From the cell containing the given text, extract its center point as [x, y] coordinate. 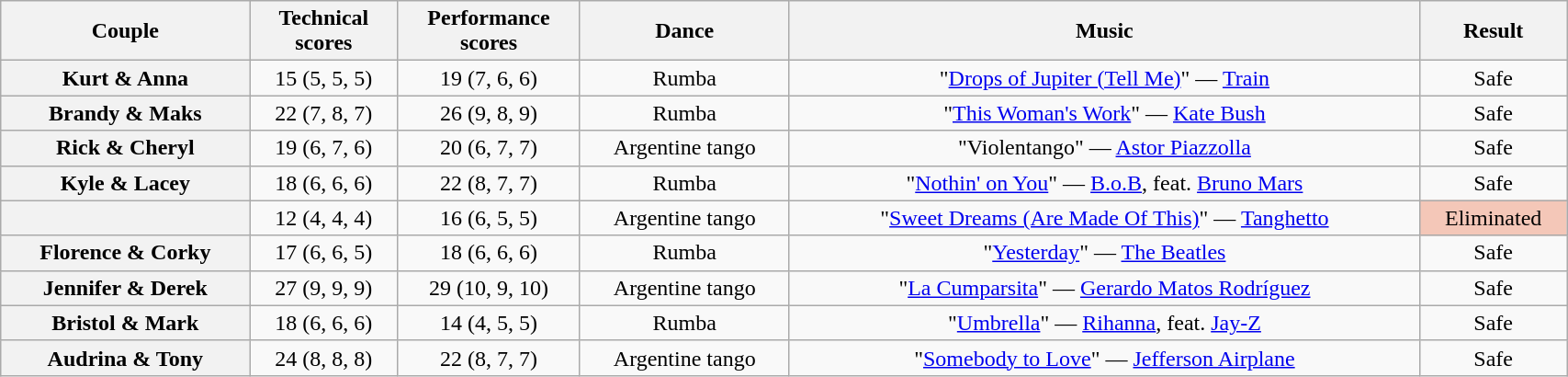
29 (10, 9, 10) [489, 288]
Music [1104, 31]
12 (4, 4, 4) [323, 218]
19 (6, 7, 6) [323, 148]
"La Cumparsita" — Gerardo Matos Rodríguez [1104, 288]
Audrina & Tony [125, 358]
Couple [125, 31]
17 (6, 6, 5) [323, 253]
Kyle & Lacey [125, 183]
"Drops of Jupiter (Tell Me)" — Train [1104, 78]
16 (6, 5, 5) [489, 218]
24 (8, 8, 8) [323, 358]
Performancescores [489, 31]
20 (6, 7, 7) [489, 148]
"Umbrella" — Rihanna, feat. Jay-Z [1104, 323]
Jennifer & Derek [125, 288]
Eliminated [1494, 218]
Dance [684, 31]
Result [1494, 31]
"Yesterday" — The Beatles [1104, 253]
19 (7, 6, 6) [489, 78]
Technicalscores [323, 31]
Florence & Corky [125, 253]
Brandy & Maks [125, 113]
"Violentango" — Astor Piazzolla [1104, 148]
27 (9, 9, 9) [323, 288]
26 (9, 8, 9) [489, 113]
"Sweet Dreams (Are Made Of This)" — Tanghetto [1104, 218]
Bristol & Mark [125, 323]
"This Woman's Work" — Kate Bush [1104, 113]
14 (4, 5, 5) [489, 323]
Kurt & Anna [125, 78]
15 (5, 5, 5) [323, 78]
Rick & Cheryl [125, 148]
22 (7, 8, 7) [323, 113]
"Somebody to Love" — Jefferson Airplane [1104, 358]
"Nothin' on You" — B.o.B, feat. Bruno Mars [1104, 183]
